Find where the given text appears and provide that cell's center as [x, y] coordinate. 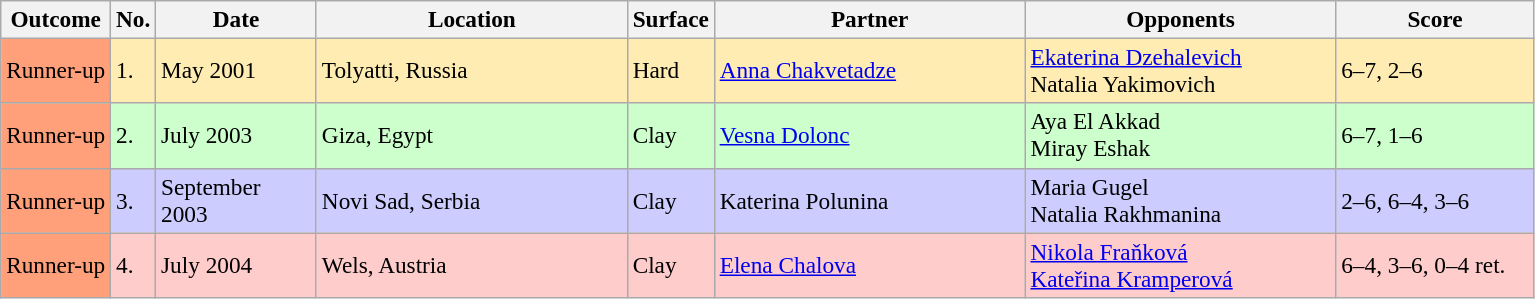
2–6, 6–4, 3–6 [1435, 200]
Nikola Fraňková Kateřina Kramperová [1180, 264]
July 2004 [236, 264]
Tolyatti, Russia [472, 70]
Surface [670, 19]
6–7, 2–6 [1435, 70]
September 2003 [236, 200]
Aya El Akkad Miray Eshak [1180, 136]
1. [134, 70]
Location [472, 19]
Katerina Polunina [870, 200]
July 2003 [236, 136]
Outcome [56, 19]
6–7, 1–6 [1435, 136]
Maria Gugel Natalia Rakhmanina [1180, 200]
3. [134, 200]
Hard [670, 70]
4. [134, 264]
Partner [870, 19]
Vesna Dolonc [870, 136]
Wels, Austria [472, 264]
Opponents [1180, 19]
Elena Chalova [870, 264]
Ekaterina Dzehalevich Natalia Yakimovich [1180, 70]
Date [236, 19]
6–4, 3–6, 0–4 ret. [1435, 264]
Giza, Egypt [472, 136]
Anna Chakvetadze [870, 70]
2. [134, 136]
Score [1435, 19]
No. [134, 19]
Novi Sad, Serbia [472, 200]
May 2001 [236, 70]
